Locate the cell with the specified text and output its [x, y] center coordinate. 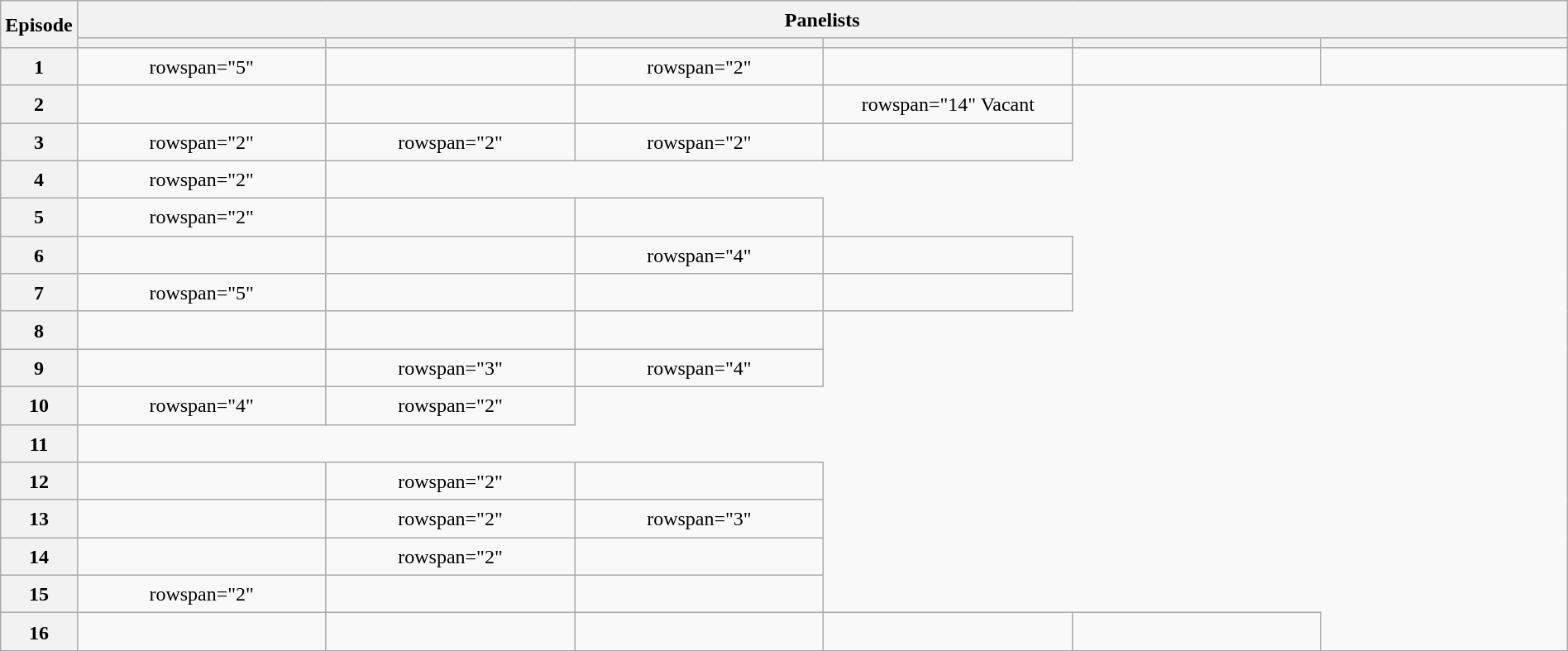
2 [39, 104]
11 [39, 443]
8 [39, 330]
4 [39, 180]
16 [39, 632]
14 [39, 557]
3 [39, 141]
rowspan="14" Vacant [948, 104]
Episode [39, 25]
6 [39, 255]
1 [39, 66]
7 [39, 293]
15 [39, 594]
13 [39, 519]
Panelists [822, 20]
10 [39, 405]
5 [39, 218]
12 [39, 481]
9 [39, 368]
